Find where the given text appears and provide that cell's center as [x, y] coordinate. 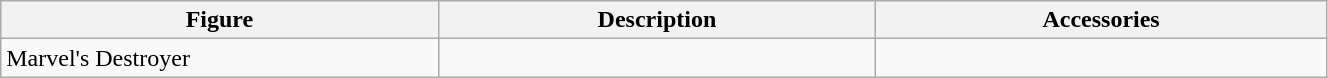
Marvel's Destroyer [220, 58]
Figure [220, 20]
Accessories [1102, 20]
Description [656, 20]
